Provide the (X, Y) coordinate of the cell's center where the given text is located.  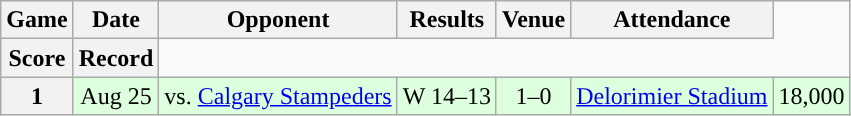
vs. Calgary Stampeders (278, 96)
Venue (533, 20)
Attendance (672, 20)
Game (37, 20)
Delorimier Stadium (672, 96)
Results (446, 20)
W 14–13 (446, 96)
Opponent (278, 20)
Aug 25 (116, 96)
Date (116, 20)
18,000 (812, 96)
Record (116, 58)
1 (37, 96)
1–0 (533, 96)
Score (37, 58)
